Detect which cell encompasses the target text, then output its (x, y) center coordinate. 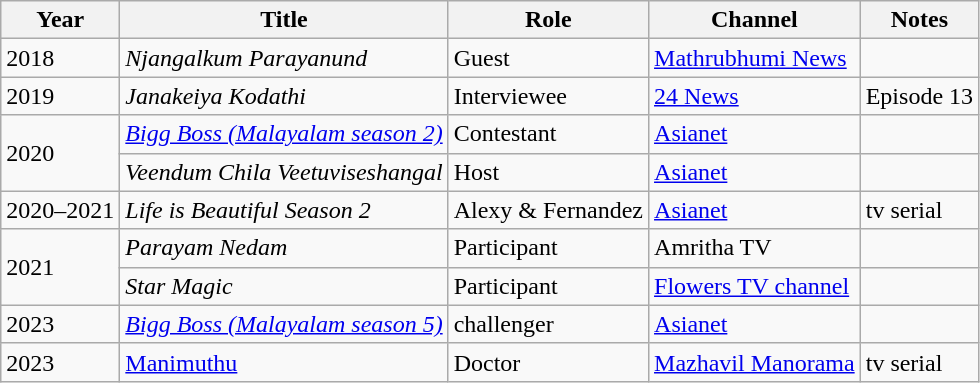
Manimuthu (284, 362)
Channel (755, 20)
2021 (60, 267)
Notes (919, 20)
Mathrubhumi News (755, 58)
Star Magic (284, 286)
Life is Beautiful Season 2 (284, 210)
Njangalkum Parayanund (284, 58)
Episode 13 (919, 96)
Bigg Boss (Malayalam season 2) (284, 134)
Host (548, 172)
Veendum Chila Veetuviseshangal (284, 172)
Year (60, 20)
challenger (548, 324)
2020–2021 (60, 210)
Title (284, 20)
Mazhavil Manorama (755, 362)
Bigg Boss (Malayalam season 5) (284, 324)
2019 (60, 96)
Contestant (548, 134)
Role (548, 20)
Janakeiya Kodathi (284, 96)
Alexy & Fernandez (548, 210)
Parayam Nedam (284, 248)
Interviewee (548, 96)
Flowers TV channel (755, 286)
Guest (548, 58)
Amritha TV (755, 248)
2018 (60, 58)
2020 (60, 153)
24 News (755, 96)
Doctor (548, 362)
